From the cell containing the given text, extract its center point as (x, y) coordinate. 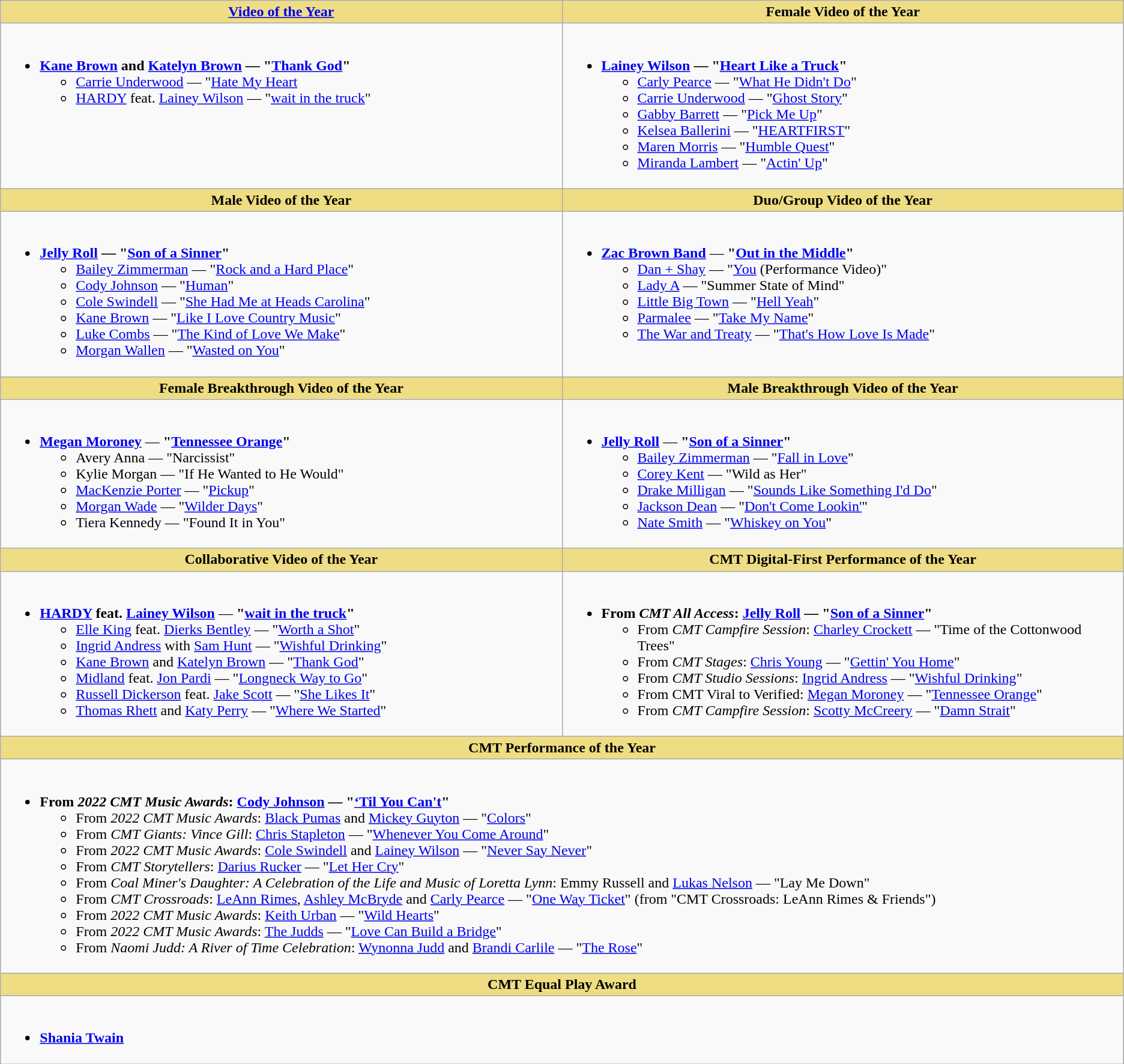
CMT Equal Play Award (562, 984)
Duo/Group Video of the Year (843, 200)
CMT Digital-First Performance of the Year (843, 560)
Video of the Year (281, 12)
CMT Performance of the Year (562, 748)
Kane Brown and Katelyn Brown — "Thank God"Carrie Underwood — "Hate My HeartHARDY feat. Lainey Wilson — "wait in the truck" (281, 106)
Female Breakthrough Video of the Year (281, 388)
Male Breakthrough Video of the Year (843, 388)
Shania Twain (562, 1029)
Male Video of the Year (281, 200)
Collaborative Video of the Year (281, 560)
Female Video of the Year (843, 12)
